From the cell containing the given text, extract its center point as [x, y] coordinate. 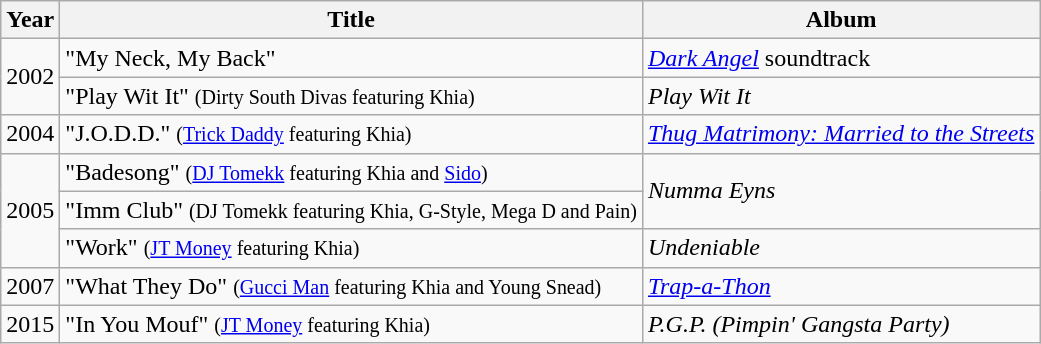
2005 [30, 210]
"Play Wit It" (Dirty South Divas featuring Khia) [352, 96]
"Imm Club" (DJ Tomekk featuring Khia, G-Style, Mega D and Pain) [352, 210]
2007 [30, 286]
2015 [30, 324]
"What They Do" (Gucci Man featuring Khia and Young Snead) [352, 286]
"Work" (JT Money featuring Khia) [352, 248]
P.G.P. (Pimpin' Gangsta Party) [840, 324]
Year [30, 20]
"J.O.D.D." (Trick Daddy featuring Khia) [352, 134]
Undeniable [840, 248]
"In You Mouf" (JT Money featuring Khia) [352, 324]
Thug Matrimony: Married to the Streets [840, 134]
"Badesong" (DJ Tomekk featuring Khia and Sido) [352, 172]
Numma Eyns [840, 191]
Trap-a-Thon [840, 286]
Dark Angel soundtrack [840, 58]
Album [840, 20]
"My Neck, My Back" [352, 58]
Title [352, 20]
Play Wit It [840, 96]
2004 [30, 134]
2002 [30, 77]
